For the text-containing cell, return its midpoint in [X, Y] coordinate format. 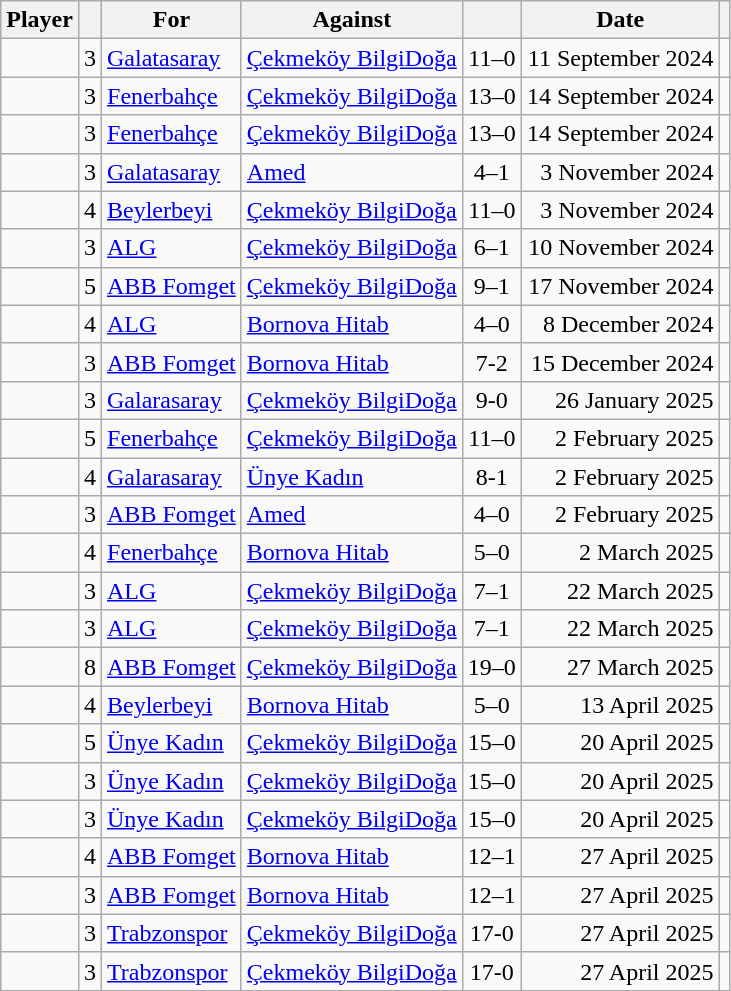
Against [352, 20]
26 January 2025 [620, 400]
Date [620, 20]
8-1 [492, 477]
Player [40, 20]
6–1 [492, 248]
10 November 2024 [620, 248]
17 November 2024 [620, 286]
19–0 [492, 667]
27 March 2025 [620, 667]
8 [90, 667]
11 September 2024 [620, 58]
For [172, 20]
8 December 2024 [620, 324]
2 March 2025 [620, 553]
15 December 2024 [620, 362]
7-2 [492, 362]
9-0 [492, 400]
9–1 [492, 286]
13 April 2025 [620, 705]
4–1 [492, 172]
